Identify which cell holds the provided text, then report its (X, Y) central coordinate. 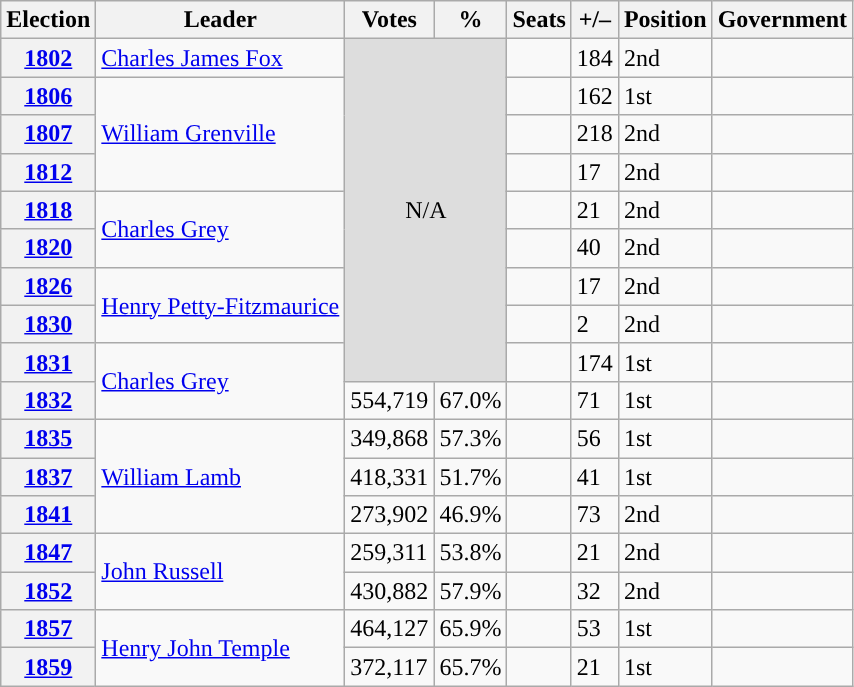
162 (594, 96)
430,882 (390, 591)
41 (594, 477)
184 (594, 58)
Charles James Fox (220, 58)
William Lamb (220, 476)
53 (594, 629)
William Grenville (220, 134)
174 (594, 362)
46.9% (470, 515)
+/– (594, 20)
% (470, 20)
53.8% (470, 553)
1807 (48, 134)
Government (782, 20)
Votes (390, 20)
1852 (48, 591)
Seats (539, 20)
1831 (48, 362)
1820 (48, 248)
1818 (48, 210)
65.7% (470, 667)
57.3% (470, 438)
John Russell (220, 572)
Henry Petty-Fitzmaurice (220, 305)
Leader (220, 20)
1826 (48, 286)
Election (48, 20)
Position (665, 20)
67.0% (470, 400)
1835 (48, 438)
1847 (48, 553)
218 (594, 134)
464,127 (390, 629)
418,331 (390, 477)
73 (594, 515)
273,902 (390, 515)
Henry John Temple (220, 648)
32 (594, 591)
1802 (48, 58)
554,719 (390, 400)
N/A (426, 210)
1857 (48, 629)
71 (594, 400)
1812 (48, 172)
1837 (48, 477)
65.9% (470, 629)
349,868 (390, 438)
1841 (48, 515)
1832 (48, 400)
57.9% (470, 591)
1806 (48, 96)
40 (594, 248)
56 (594, 438)
2 (594, 324)
259,311 (390, 553)
1859 (48, 667)
51.7% (470, 477)
1830 (48, 324)
372,117 (390, 667)
